Output the (X, Y) coordinate of the center of the cell containing the given text.  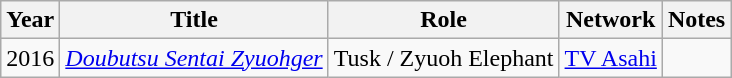
Network (610, 20)
Year (30, 20)
Doubutsu Sentai Zyuohger (194, 58)
Tusk / Zyuoh Elephant (444, 58)
2016 (30, 58)
Title (194, 20)
Role (444, 20)
TV Asahi (610, 58)
Notes (696, 20)
